Output the (x, y) coordinate of the center of the cell containing the given text.  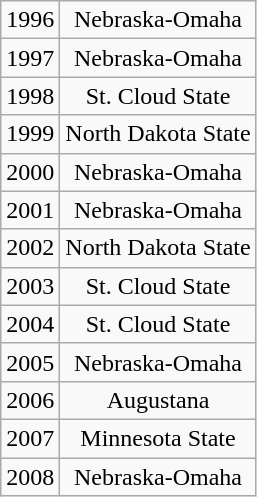
1996 (30, 20)
1998 (30, 96)
2000 (30, 172)
2004 (30, 324)
2006 (30, 400)
1999 (30, 134)
1997 (30, 58)
2002 (30, 248)
2007 (30, 438)
Minnesota State (158, 438)
2003 (30, 286)
2005 (30, 362)
2008 (30, 477)
2001 (30, 210)
Augustana (158, 400)
